Return the (X, Y) coordinate for the center point of the cell that contains the specified text.  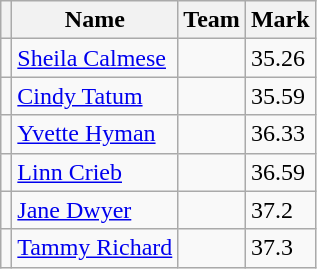
Linn Crieb (95, 172)
Yvette Hyman (95, 134)
Mark (280, 20)
Team (212, 20)
35.59 (280, 96)
36.59 (280, 172)
Cindy Tatum (95, 96)
36.33 (280, 134)
35.26 (280, 58)
37.3 (280, 248)
37.2 (280, 210)
Jane Dwyer (95, 210)
Tammy Richard (95, 248)
Sheila Calmese (95, 58)
Name (95, 20)
